Return the (x, y) coordinate for the center point of the cell that contains the specified text.  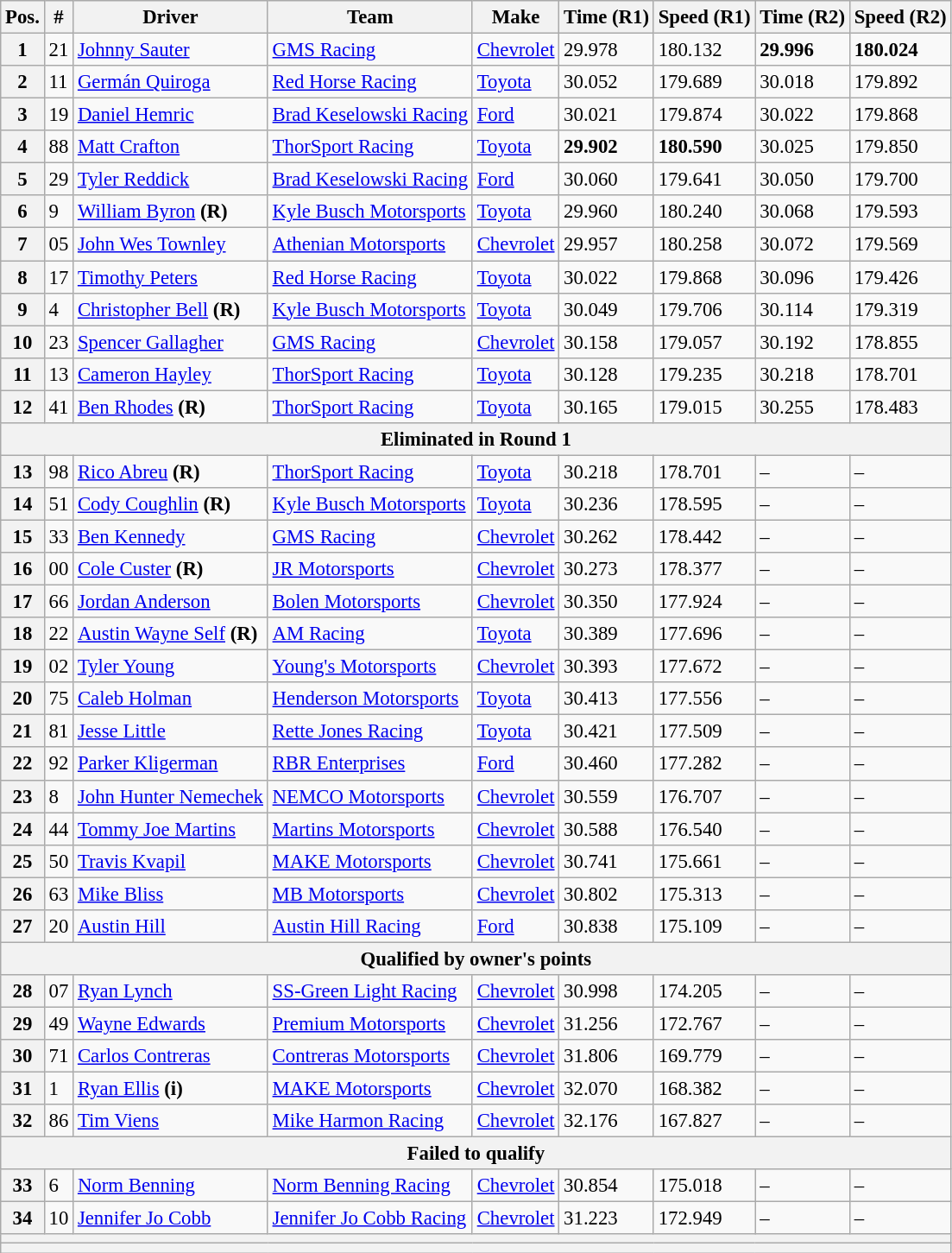
30.158 (607, 342)
30.050 (803, 180)
81 (59, 731)
31 (22, 1089)
49 (59, 1023)
15 (22, 536)
30.998 (607, 991)
34 (22, 1218)
66 (59, 602)
31.223 (607, 1218)
29.996 (803, 50)
30.018 (803, 82)
29.960 (607, 212)
Matt Crafton (171, 147)
Athenian Motorsports (369, 244)
07 (59, 991)
30.052 (607, 82)
30.273 (607, 569)
30.114 (803, 309)
178.483 (900, 407)
Timothy Peters (171, 277)
71 (59, 1056)
177.696 (704, 634)
30 (22, 1056)
Tyler Young (171, 667)
Failed to qualify (476, 1154)
Austin Wayne Self (R) (171, 634)
41 (59, 407)
Tim Viens (171, 1121)
31.256 (607, 1023)
Team (369, 17)
25 (22, 861)
Jordan Anderson (171, 602)
30.192 (803, 342)
30.559 (607, 796)
30.236 (607, 504)
32.070 (607, 1089)
Martins Motorsports (369, 829)
179.689 (704, 82)
169.779 (704, 1056)
175.109 (704, 927)
Austin Hill (171, 927)
Cole Custer (R) (171, 569)
# (59, 17)
Christopher Bell (R) (171, 309)
179.319 (900, 309)
30.255 (803, 407)
30.049 (607, 309)
5 (22, 180)
175.018 (704, 1186)
179.641 (704, 180)
Spencer Gallagher (171, 342)
29.978 (607, 50)
28 (22, 991)
50 (59, 861)
30.072 (803, 244)
Premium Motorsports (369, 1023)
30.460 (607, 764)
178.377 (704, 569)
Contreras Motorsports (369, 1056)
Jesse Little (171, 731)
176.707 (704, 796)
Henderson Motorsports (369, 699)
179.235 (704, 374)
167.827 (704, 1121)
176.540 (704, 829)
Norm Benning (171, 1186)
30.165 (607, 407)
30.393 (607, 667)
75 (59, 699)
177.509 (704, 731)
JR Motorsports (369, 569)
30.741 (607, 861)
Ben Kennedy (171, 536)
180.132 (704, 50)
Young's Motorsports (369, 667)
Time (R2) (803, 17)
29.902 (607, 147)
30.068 (803, 212)
Daniel Hemric (171, 115)
Austin Hill Racing (369, 927)
179.426 (900, 277)
2 (22, 82)
00 (59, 569)
Parker Kligerman (171, 764)
RBR Enterprises (369, 764)
SS-Green Light Racing (369, 991)
Tommy Joe Martins (171, 829)
John Wes Townley (171, 244)
178.442 (704, 536)
63 (59, 894)
Johnny Sauter (171, 50)
Make (515, 17)
179.874 (704, 115)
177.672 (704, 667)
177.924 (704, 602)
30.389 (607, 634)
Travis Kvapil (171, 861)
98 (59, 471)
30.413 (607, 699)
24 (22, 829)
30.854 (607, 1186)
AM Racing (369, 634)
Speed (R1) (704, 17)
Wayne Edwards (171, 1023)
Speed (R2) (900, 17)
Rico Abreu (R) (171, 471)
179.057 (704, 342)
Jennifer Jo Cobb (171, 1218)
Cameron Hayley (171, 374)
Mike Harmon Racing (369, 1121)
30.060 (607, 180)
30.350 (607, 602)
179.015 (704, 407)
86 (59, 1121)
178.855 (900, 342)
51 (59, 504)
30.021 (607, 115)
3 (22, 115)
Jennifer Jo Cobb Racing (369, 1218)
Bolen Motorsports (369, 602)
29.957 (607, 244)
88 (59, 147)
Ryan Ellis (i) (171, 1089)
Ryan Lynch (171, 991)
177.282 (704, 764)
Mike Bliss (171, 894)
30.128 (607, 374)
Carlos Contreras (171, 1056)
Qualified by owner's points (476, 959)
16 (22, 569)
32 (22, 1121)
26 (22, 894)
12 (22, 407)
John Hunter Nemechek (171, 796)
14 (22, 504)
174.205 (704, 991)
180.590 (704, 147)
Driver (171, 17)
180.240 (704, 212)
177.556 (704, 699)
44 (59, 829)
Cody Coughlin (R) (171, 504)
Time (R1) (607, 17)
172.767 (704, 1023)
92 (59, 764)
175.313 (704, 894)
179.700 (900, 180)
Germán Quiroga (171, 82)
Pos. (22, 17)
Eliminated in Round 1 (476, 440)
William Byron (R) (171, 212)
180.258 (704, 244)
Rette Jones Racing (369, 731)
30.802 (607, 894)
168.382 (704, 1089)
02 (59, 667)
NEMCO Motorsports (369, 796)
Caleb Holman (171, 699)
18 (22, 634)
30.421 (607, 731)
30.096 (803, 277)
32.176 (607, 1121)
179.569 (900, 244)
178.595 (704, 504)
27 (22, 927)
Tyler Reddick (171, 180)
MB Motorsports (369, 894)
05 (59, 244)
30.025 (803, 147)
7 (22, 244)
175.661 (704, 861)
Ben Rhodes (R) (171, 407)
31.806 (607, 1056)
30.262 (607, 536)
179.892 (900, 82)
179.850 (900, 147)
172.949 (704, 1218)
30.588 (607, 829)
Norm Benning Racing (369, 1186)
179.706 (704, 309)
30.838 (607, 927)
180.024 (900, 50)
179.593 (900, 212)
